From the cell containing the given text, extract its center point as [X, Y] coordinate. 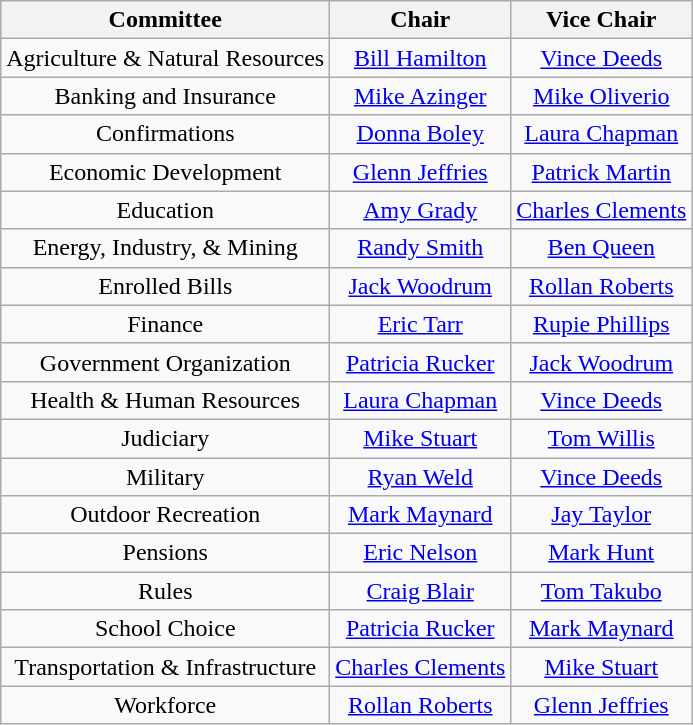
Eric Tarr [420, 324]
Government Organization [166, 362]
Craig Blair [420, 591]
Workforce [166, 705]
Pensions [166, 553]
Enrolled Bills [166, 286]
Agriculture & Natural Resources [166, 58]
Rules [166, 591]
Patrick Martin [602, 172]
Mark Hunt [602, 553]
Health & Human Resources [166, 400]
Vice Chair [602, 20]
Randy Smith [420, 248]
Mike Azinger [420, 96]
Donna Boley [420, 134]
Rupie Phillips [602, 324]
Military [166, 477]
Jay Taylor [602, 515]
Finance [166, 324]
Ben Queen [602, 248]
Transportation & Infrastructure [166, 667]
Ryan Weld [420, 477]
Economic Development [166, 172]
Chair [420, 20]
Amy Grady [420, 210]
Judiciary [166, 438]
Tom Willis [602, 438]
Mike Oliverio [602, 96]
Eric Nelson [420, 553]
Outdoor Recreation [166, 515]
Committee [166, 20]
Banking and Insurance [166, 96]
Energy, Industry, & Mining [166, 248]
Tom Takubo [602, 591]
Confirmations [166, 134]
Education [166, 210]
Bill Hamilton [420, 58]
School Choice [166, 629]
